Extract the (X, Y) coordinate from the center of the cell holding the provided text.  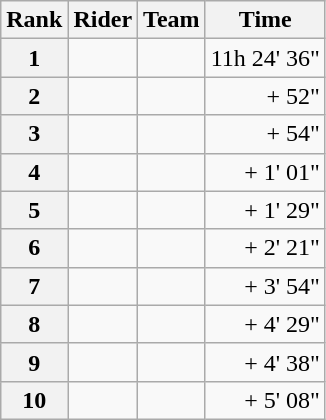
Rider (103, 20)
4 (34, 172)
2 (34, 96)
6 (34, 248)
+ 4' 29" (265, 324)
Rank (34, 20)
9 (34, 362)
5 (34, 210)
+ 5' 08" (265, 400)
+ 1' 01" (265, 172)
+ 3' 54" (265, 286)
+ 4' 38" (265, 362)
11h 24' 36" (265, 58)
3 (34, 134)
Team (172, 20)
Time (265, 20)
+ 2' 21" (265, 248)
+ 54" (265, 134)
+ 52" (265, 96)
+ 1' 29" (265, 210)
10 (34, 400)
8 (34, 324)
7 (34, 286)
1 (34, 58)
